Identify which cell holds the provided text, then report its (X, Y) central coordinate. 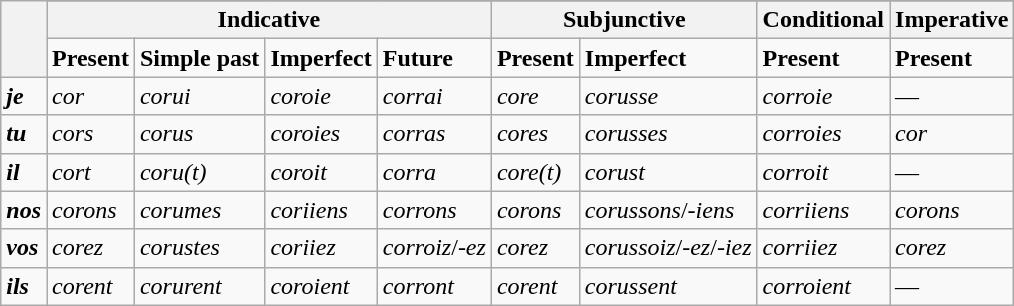
corroie (823, 96)
je (24, 96)
corui (199, 96)
core (535, 96)
corus (199, 134)
corriiez (823, 248)
coriiez (321, 248)
corroit (823, 172)
corrai (434, 96)
corussoiz/-ez/-iez (668, 248)
corurent (199, 286)
corusse (668, 96)
coroient (321, 286)
coroit (321, 172)
corront (434, 286)
corras (434, 134)
Simple past (199, 58)
corussons/-iens (668, 210)
corroient (823, 286)
vos (24, 248)
corusses (668, 134)
tu (24, 134)
Subjunctive (624, 20)
il (24, 172)
corriiens (823, 210)
cort (90, 172)
corroiz/-ez (434, 248)
cores (535, 134)
Future (434, 58)
corustes (199, 248)
Imperative (952, 20)
core(t) (535, 172)
Indicative (268, 20)
corroies (823, 134)
ils (24, 286)
coru(t) (199, 172)
Conditional (823, 20)
corust (668, 172)
corra (434, 172)
corussent (668, 286)
coroie (321, 96)
corumes (199, 210)
corrons (434, 210)
cors (90, 134)
coroies (321, 134)
coriiens (321, 210)
nos (24, 210)
